Provide the [X, Y] coordinate of the cell's center where the given text is located.  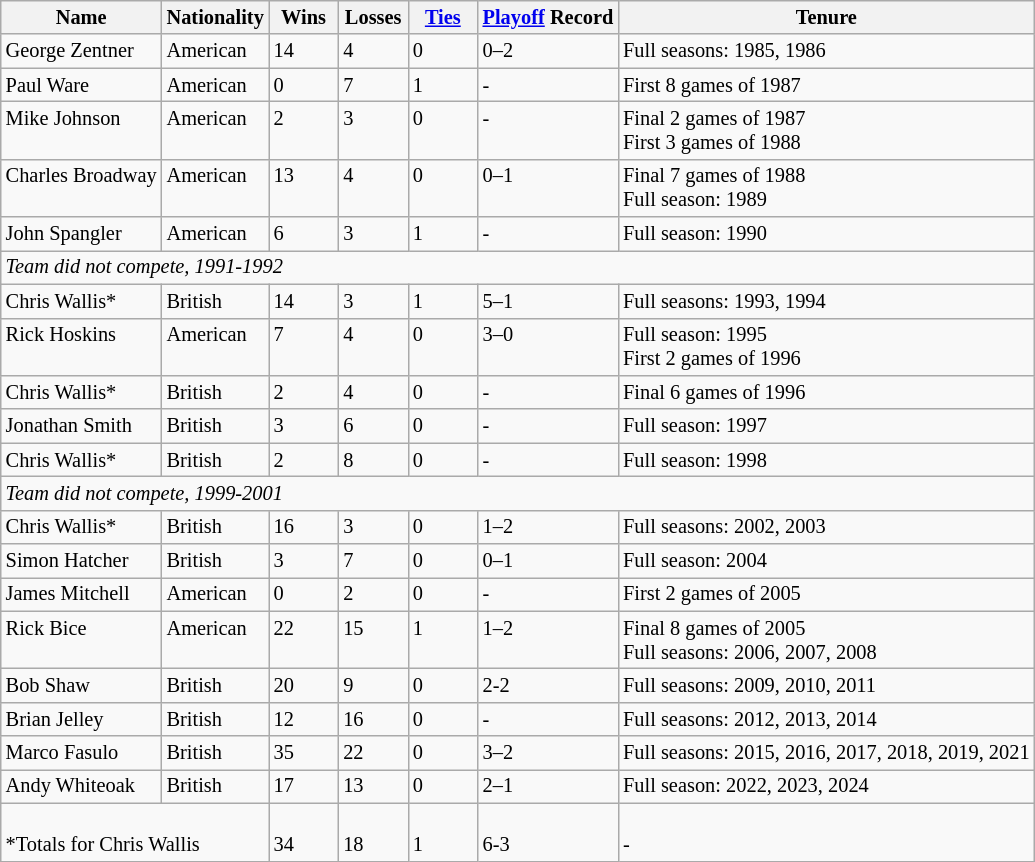
Team did not compete, 1991-1992 [518, 267]
Final 6 games of 1996 [826, 392]
6-3 [548, 832]
First 2 games of 2005 [826, 594]
Losses [373, 17]
12 [304, 719]
Full seasons: 1993, 1994 [826, 301]
Tenure [826, 17]
Full seasons: 2002, 2003 [826, 527]
0–2 [548, 51]
Name [82, 17]
Full seasons: 2012, 2013, 2014 [826, 719]
2–1 [548, 786]
Charles Broadway [82, 188]
20 [304, 685]
Wins [304, 17]
Ties [443, 17]
3–0 [548, 347]
Full season: 1995First 2 games of 1996 [826, 347]
Marco Fasulo [82, 753]
Final 8 games of 2005Full seasons: 2006, 2007, 2008 [826, 640]
2-2 [548, 685]
James Mitchell [82, 594]
Bob Shaw [82, 685]
Paul Ware [82, 85]
Brian Jelley [82, 719]
Team did not compete, 1999-2001 [518, 493]
Final 7 games of 1988Full season: 1989 [826, 188]
Playoff Record [548, 17]
Rick Bice [82, 640]
5–1 [548, 301]
18 [373, 832]
First 8 games of 1987 [826, 85]
Mike Johnson [82, 130]
Jonathan Smith [82, 426]
Final 2 games of 1987First 3 games of 1988 [826, 130]
*Totals for Chris Wallis [135, 832]
Full season: 1997 [826, 426]
Full seasons: 1985, 1986 [826, 51]
Full seasons: 2015, 2016, 2017, 2018, 2019, 2021 [826, 753]
George Zentner [82, 51]
Simon Hatcher [82, 561]
Full season: 1998 [826, 460]
Full season: 2004 [826, 561]
John Spangler [82, 234]
Rick Hoskins [82, 347]
8 [373, 460]
17 [304, 786]
3–2 [548, 753]
Full season: 2022, 2023, 2024 [826, 786]
Nationality [216, 17]
34 [304, 832]
15 [373, 640]
9 [373, 685]
35 [304, 753]
Andy Whiteoak [82, 786]
Full seasons: 2009, 2010, 2011 [826, 685]
Full season: 1990 [826, 234]
